Return the [x, y] coordinate for the center point of the cell that contains the specified text.  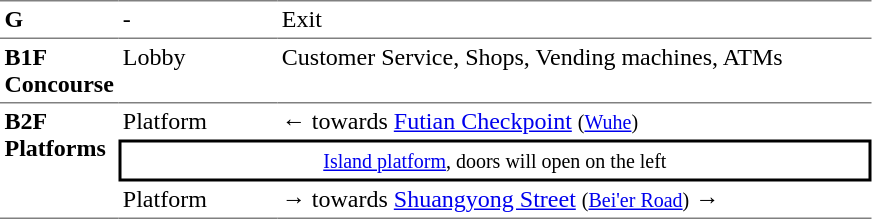
G [59, 19]
- [198, 19]
Lobby [198, 71]
Customer Service, Shops, Vending machines, ATMs [574, 71]
← towards Futian Checkpoint (Wuhe) [574, 122]
B1FConcourse [59, 71]
Exit [574, 19]
Island platform, doors will open on the left [494, 161]
Platform [198, 122]
